Locate the cell with the specified text and output its [X, Y] center coordinate. 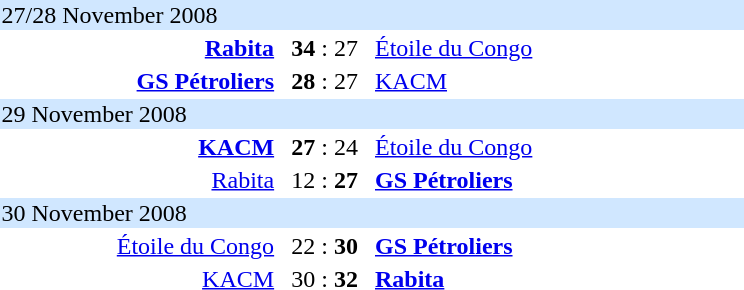
30 November 2008 [372, 213]
28 : 27 [325, 81]
27 : 24 [325, 147]
29 November 2008 [372, 114]
22 : 30 [325, 246]
12 : 27 [325, 180]
34 : 27 [325, 48]
27/28 November 2008 [372, 15]
